Extract the (X, Y) coordinate from the center of the cell holding the provided text.  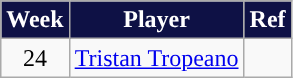
24 (35, 58)
Tristan Tropeano (156, 58)
Week (35, 20)
Ref (268, 20)
Player (156, 20)
